Determine the [x, y] coordinate at the center of the cell enclosing the given text.  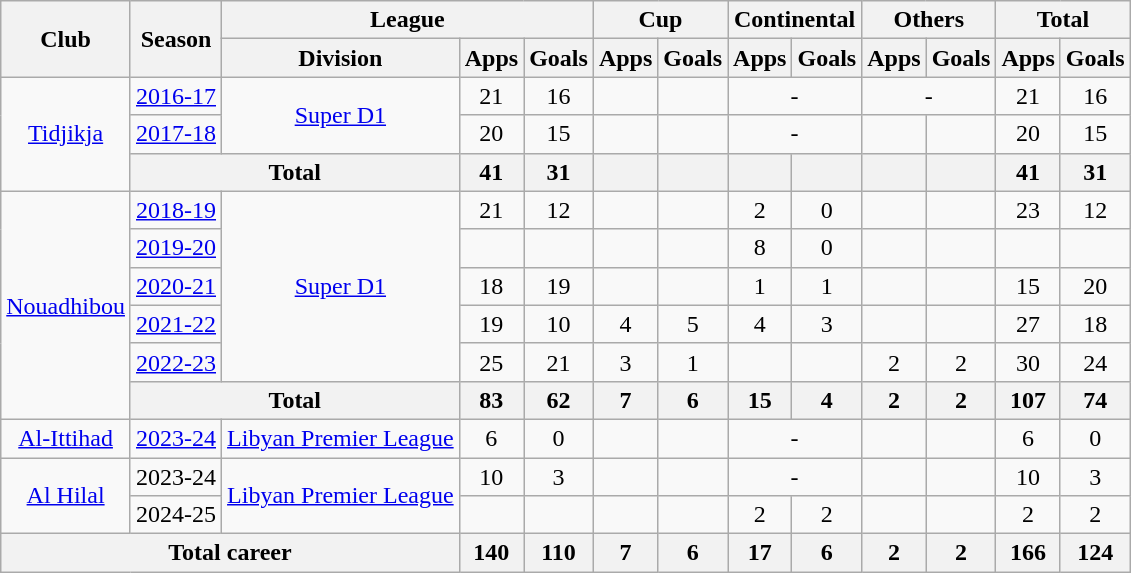
124 [1095, 553]
Cup [660, 20]
23 [1028, 210]
83 [491, 400]
2022-23 [176, 362]
Others [929, 20]
Nouadhibou [66, 305]
Continental [795, 20]
5 [693, 324]
110 [559, 553]
24 [1095, 362]
Club [66, 39]
74 [1095, 400]
8 [760, 248]
27 [1028, 324]
Season [176, 39]
2021-22 [176, 324]
Al Hilal [66, 496]
Total career [230, 553]
25 [491, 362]
League [408, 20]
2019-20 [176, 248]
2020-21 [176, 286]
30 [1028, 362]
107 [1028, 400]
166 [1028, 553]
2018-19 [176, 210]
2024-25 [176, 515]
2016-17 [176, 96]
62 [559, 400]
140 [491, 553]
Tidjikja [66, 134]
Al-Ittihad [66, 438]
17 [760, 553]
2017-18 [176, 134]
Division [341, 58]
